Output the (x, y) coordinate of the center of the cell containing the given text.  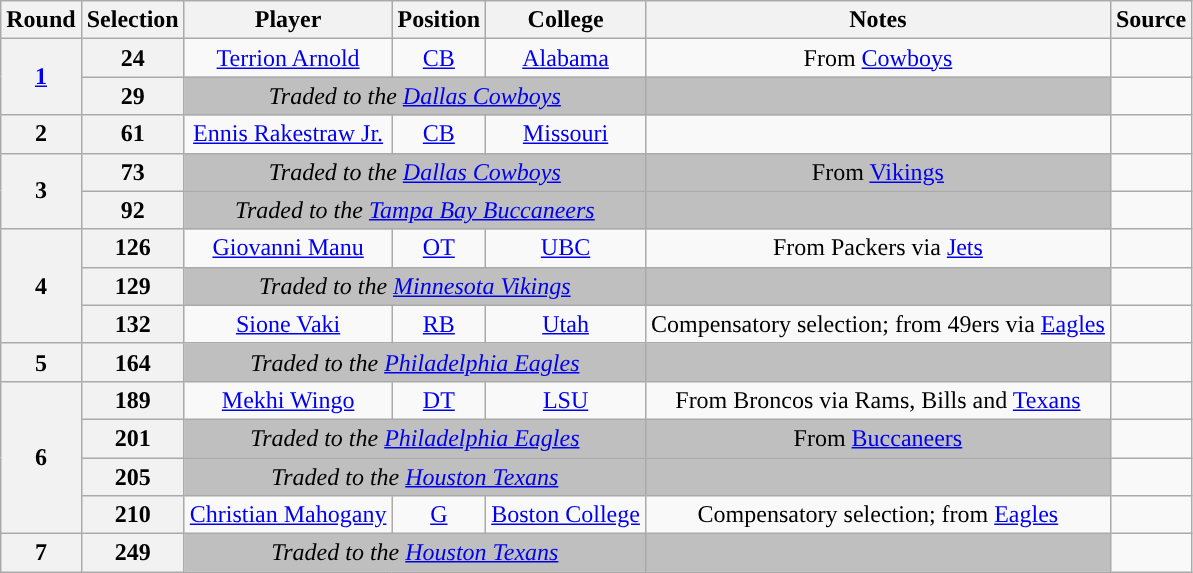
Ennis Rakestraw Jr. (288, 134)
73 (132, 172)
Utah (566, 324)
Terrion Arnold (288, 58)
UBC (566, 248)
LSU (566, 400)
From Cowboys (878, 58)
24 (132, 58)
College (566, 20)
201 (132, 438)
Mekhi Wingo (288, 400)
4 (41, 286)
Player (288, 20)
OT (439, 248)
Alabama (566, 58)
From Vikings (878, 172)
6 (41, 457)
29 (132, 96)
Traded to the Minnesota Vikings (414, 286)
205 (132, 477)
Compensatory selection; from 49ers via Eagles (878, 324)
Notes (878, 20)
7 (41, 553)
Selection (132, 20)
Missouri (566, 134)
Compensatory selection; from Eagles (878, 515)
2 (41, 134)
129 (132, 286)
92 (132, 210)
3 (41, 191)
Round (41, 20)
61 (132, 134)
Sione Vaki (288, 324)
Giovanni Manu (288, 248)
5 (41, 362)
DT (439, 400)
210 (132, 515)
126 (132, 248)
189 (132, 400)
Source (1150, 20)
1 (41, 77)
G (439, 515)
Christian Mahogany (288, 515)
Boston College (566, 515)
Position (439, 20)
From Packers via Jets (878, 248)
Traded to the Tampa Bay Buccaneers (414, 210)
RB (439, 324)
132 (132, 324)
164 (132, 362)
From Buccaneers (878, 438)
From Broncos via Rams, Bills and Texans (878, 400)
249 (132, 553)
